Search for the cell housing the specified text and yield its [x, y] center coordinate. 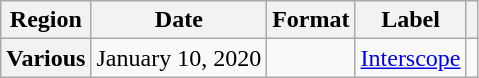
Date [179, 20]
January 10, 2020 [179, 58]
Interscope [410, 58]
Region [46, 20]
Label [410, 20]
Various [46, 58]
Format [311, 20]
